Capture the cell that displays the provided text and extract its [x, y] central coordinate. 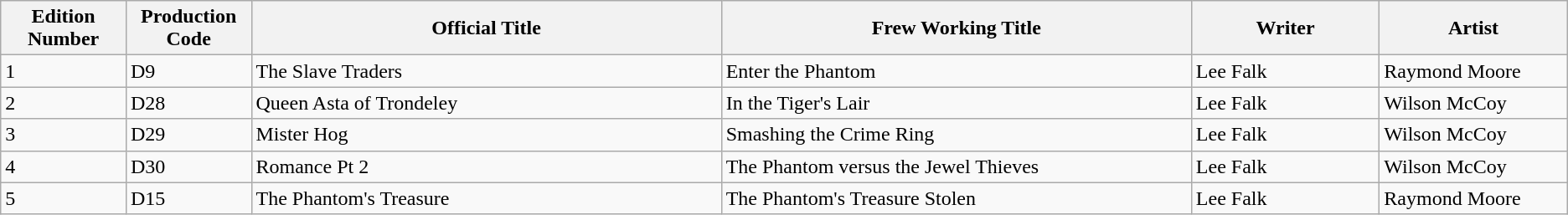
The Phantom's Treasure Stolen [957, 198]
The Phantom's Treasure [486, 198]
Writer [1285, 28]
1 [64, 71]
The Phantom versus the Jewel Thieves [957, 166]
Artist [1473, 28]
2 [64, 103]
Romance Pt 2 [486, 166]
The Slave Traders [486, 71]
Official Title [486, 28]
Production Code [188, 28]
In the Tiger's Lair [957, 103]
Queen Asta of Trondeley [486, 103]
Smashing the Crime Ring [957, 135]
Frew Working Title [957, 28]
D15 [188, 198]
Edition Number [64, 28]
D28 [188, 103]
3 [64, 135]
4 [64, 166]
D9 [188, 71]
D30 [188, 166]
5 [64, 198]
Mister Hog [486, 135]
Enter the Phantom [957, 71]
D29 [188, 135]
